Return the (X, Y) coordinate for the center point of the cell that contains the specified text.  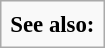
See also: (52, 24)
